Return (X, Y) of the center of cell containing provided text 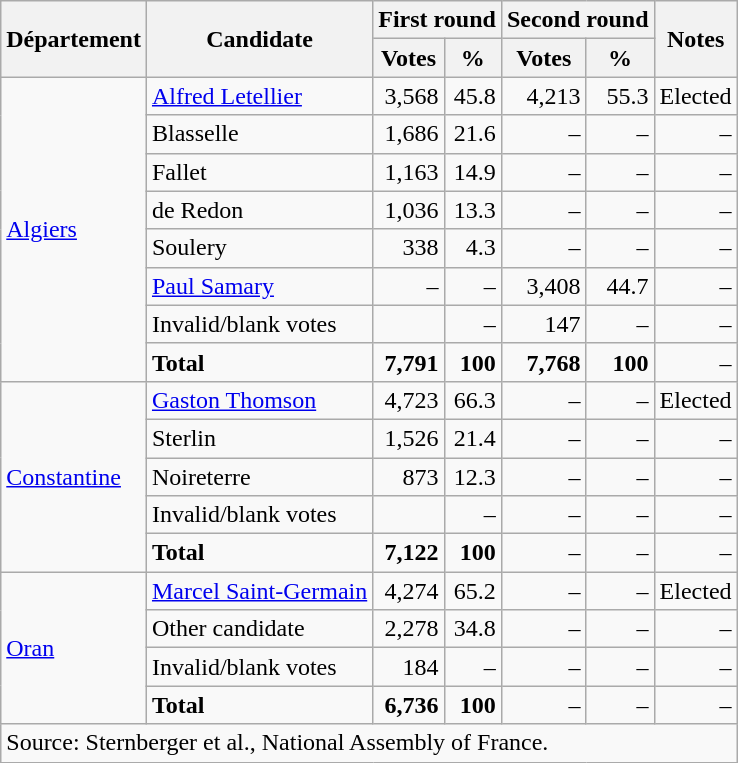
12.3 (472, 477)
184 (408, 667)
Paul Samary (259, 286)
First round (438, 20)
873 (408, 477)
4,723 (408, 400)
7,122 (408, 553)
1,526 (408, 438)
4,274 (408, 591)
Blasselle (259, 134)
1,686 (408, 134)
Source: Sternberger et al., National Assembly of France. (369, 743)
1,163 (408, 172)
Notes (696, 39)
338 (408, 248)
Noireterre (259, 477)
Marcel Saint-Germain (259, 591)
55.3 (620, 96)
7,791 (408, 362)
Département (74, 39)
66.3 (472, 400)
21.4 (472, 438)
Soulery (259, 248)
Gaston Thomson (259, 400)
Algiers (74, 229)
Oran (74, 648)
21.6 (472, 134)
14.9 (472, 172)
4.3 (472, 248)
Other candidate (259, 629)
1,036 (408, 210)
Fallet (259, 172)
2,278 (408, 629)
Candidate (259, 39)
3,408 (544, 286)
de Redon (259, 210)
Second round (578, 20)
3,568 (408, 96)
Alfred Letellier (259, 96)
147 (544, 324)
7,768 (544, 362)
4,213 (544, 96)
13.3 (472, 210)
65.2 (472, 591)
44.7 (620, 286)
Constantine (74, 476)
34.8 (472, 629)
Sterlin (259, 438)
6,736 (408, 705)
45.8 (472, 96)
